For the text-containing cell, return its midpoint in [X, Y] coordinate format. 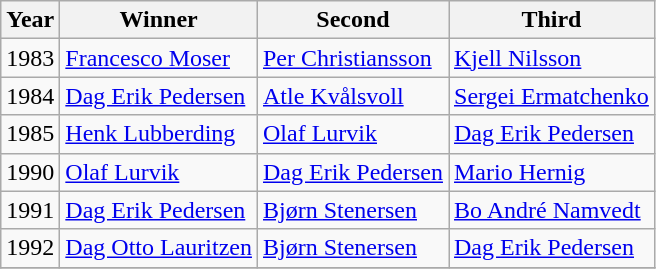
Kjell Nilsson [551, 58]
Per Christiansson [352, 58]
Third [551, 20]
Winner [159, 20]
Mario Hernig [551, 172]
Bo André Namvedt [551, 210]
Atle Kvålsvoll [352, 96]
Francesco Moser [159, 58]
Henk Lubberding [159, 134]
Sergei Ermatchenko [551, 96]
1990 [30, 172]
1992 [30, 248]
Year [30, 20]
1983 [30, 58]
1984 [30, 96]
Dag Otto Lauritzen [159, 248]
1985 [30, 134]
Second [352, 20]
1991 [30, 210]
